Extract the (x, y) coordinate from the center of the cell holding the provided text.  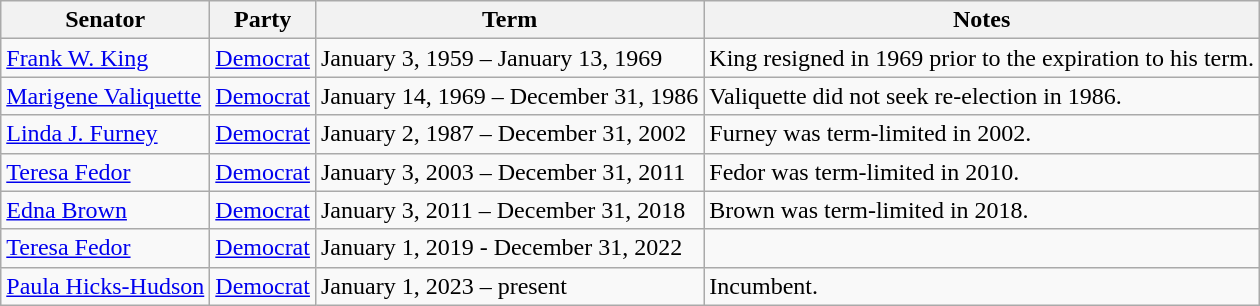
Frank W. King (106, 58)
January 3, 1959 – January 13, 1969 (509, 58)
King resigned in 1969 prior to the expiration to his term. (982, 58)
Party (263, 20)
Incumbent. (982, 286)
Furney was term-limited in 2002. (982, 134)
Fedor was term-limited in 2010. (982, 172)
January 3, 2011 – December 31, 2018 (509, 210)
January 14, 1969 – December 31, 1986 (509, 96)
Edna Brown (106, 210)
January 1, 2019 - December 31, 2022 (509, 248)
Valiquette did not seek re-election in 1986. (982, 96)
Notes (982, 20)
January 2, 1987 – December 31, 2002 (509, 134)
Senator (106, 20)
Marigene Valiquette (106, 96)
Linda J. Furney (106, 134)
Brown was term-limited in 2018. (982, 210)
January 1, 2023 – present (509, 286)
Term (509, 20)
January 3, 2003 – December 31, 2011 (509, 172)
Paula Hicks-Hudson (106, 286)
